From the cell containing the given text, extract its center point as (X, Y) coordinate. 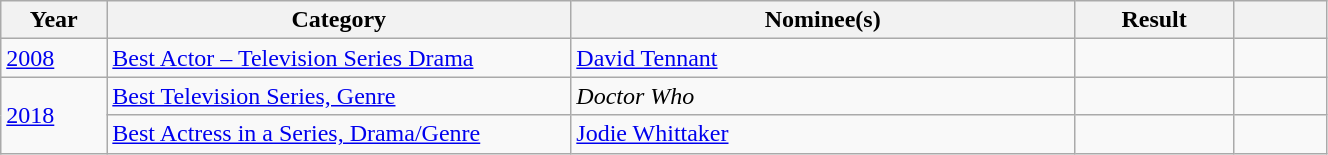
Best Actress in a Series, Drama/Genre (339, 134)
Jodie Whittaker (823, 134)
Best Actor – Television Series Drama (339, 58)
Result (1154, 20)
Doctor Who (823, 96)
Category (339, 20)
2018 (54, 115)
2008 (54, 58)
David Tennant (823, 58)
Best Television Series, Genre (339, 96)
Year (54, 20)
Nominee(s) (823, 20)
